From the cell containing the given text, extract its center point as (X, Y) coordinate. 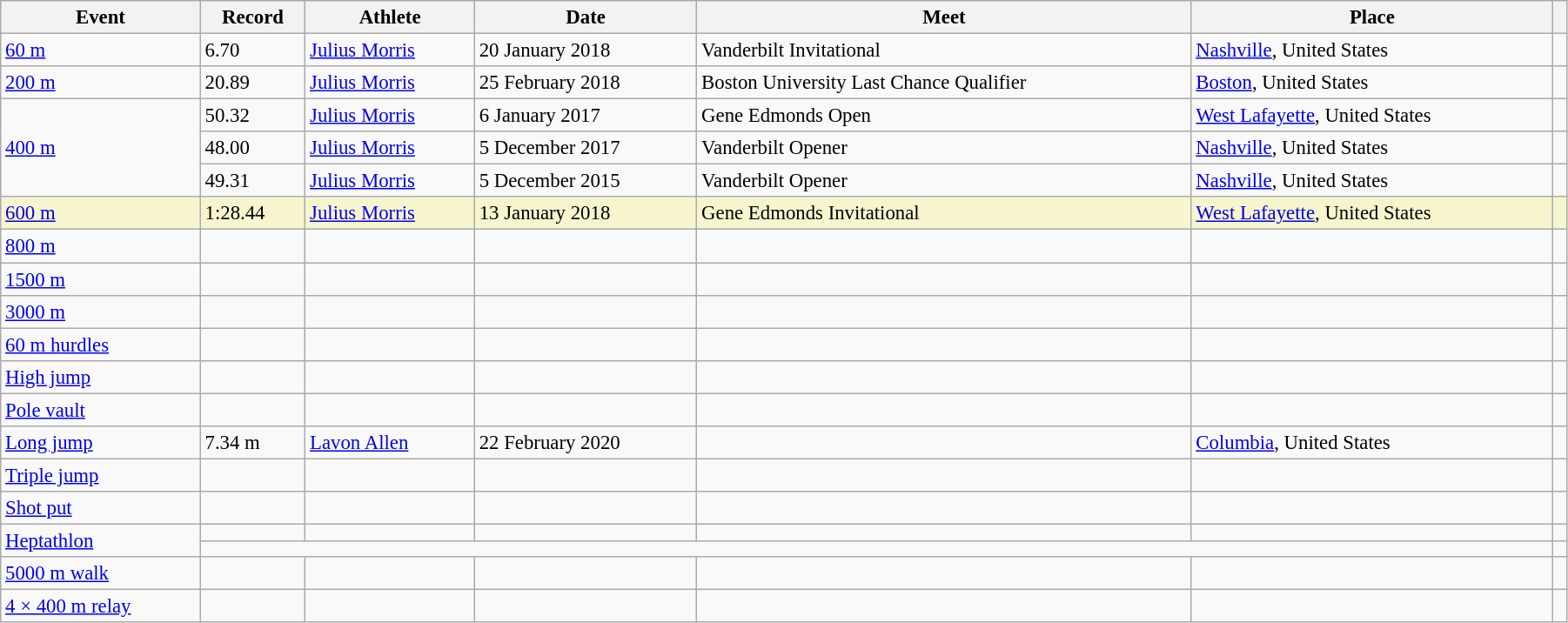
48.00 (252, 148)
Date (585, 17)
7.34 m (252, 443)
Long jump (101, 443)
20.89 (252, 83)
Place (1372, 17)
800 m (101, 246)
22 February 2020 (585, 443)
Boston, United States (1372, 83)
49.31 (252, 181)
Lavon Allen (390, 443)
Columbia, United States (1372, 443)
Heptathlon (101, 540)
50.32 (252, 116)
3000 m (101, 311)
200 m (101, 83)
6 January 2017 (585, 116)
5 December 2015 (585, 181)
1500 m (101, 279)
Gene Edmonds Open (944, 116)
400 m (101, 148)
Shot put (101, 508)
13 January 2018 (585, 213)
High jump (101, 377)
5000 m walk (101, 573)
60 m hurdles (101, 345)
20 January 2018 (585, 50)
Boston University Last Chance Qualifier (944, 83)
4 × 400 m relay (101, 606)
5 December 2017 (585, 148)
6.70 (252, 50)
25 February 2018 (585, 83)
Athlete (390, 17)
Meet (944, 17)
Pole vault (101, 410)
Event (101, 17)
Gene Edmonds Invitational (944, 213)
Record (252, 17)
1:28.44 (252, 213)
Vanderbilt Invitational (944, 50)
Triple jump (101, 475)
60 m (101, 50)
600 m (101, 213)
